Identify which cell holds the provided text, then report its [X, Y] central coordinate. 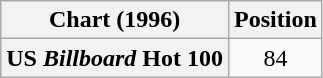
Position [276, 20]
84 [276, 58]
US Billboard Hot 100 [115, 58]
Chart (1996) [115, 20]
